Identify which cell holds the provided text, then report its [X, Y] central coordinate. 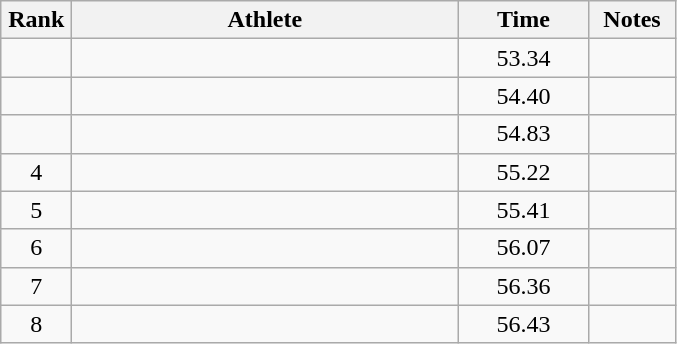
5 [36, 210]
54.83 [524, 134]
55.41 [524, 210]
Rank [36, 20]
56.43 [524, 324]
Athlete [265, 20]
8 [36, 324]
4 [36, 172]
6 [36, 248]
56.07 [524, 248]
7 [36, 286]
55.22 [524, 172]
56.36 [524, 286]
Time [524, 20]
54.40 [524, 96]
Notes [632, 20]
53.34 [524, 58]
